Output the (X, Y) coordinate of the center of the cell containing the given text.  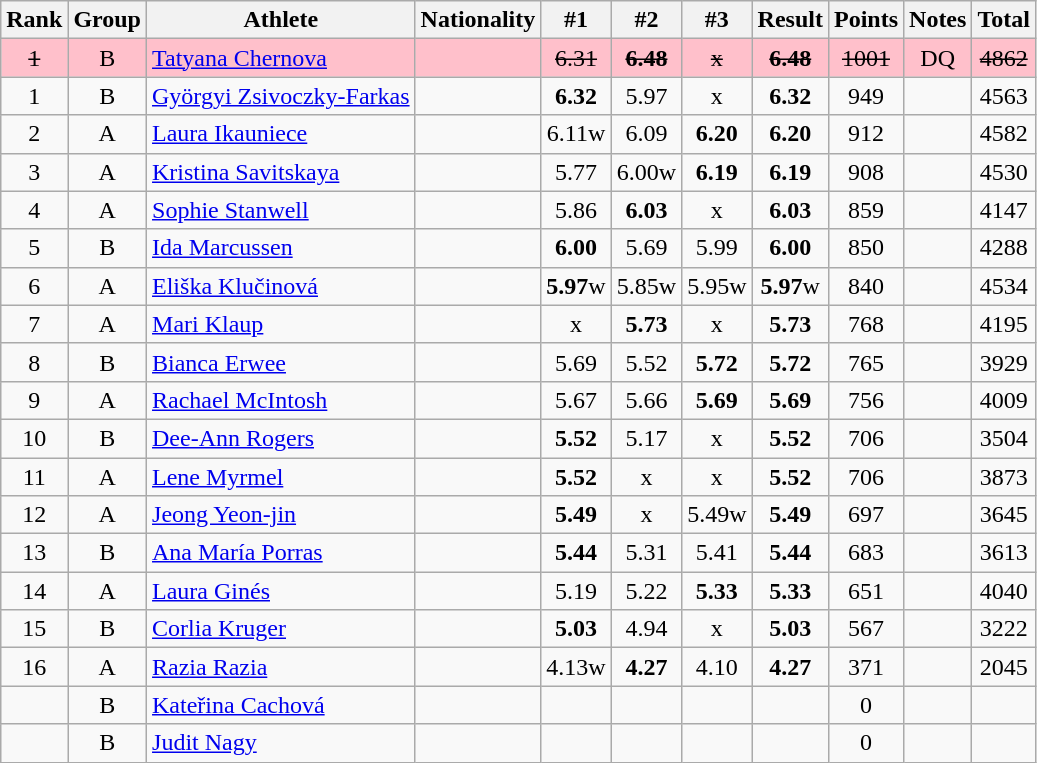
3873 (1004, 477)
5.67 (576, 400)
Corlia Kruger (282, 629)
697 (866, 515)
3929 (1004, 362)
5.95w (717, 286)
567 (866, 629)
4195 (1004, 324)
5.99 (717, 248)
4009 (1004, 400)
Judit Nagy (282, 743)
16 (34, 667)
371 (866, 667)
4288 (1004, 248)
840 (866, 286)
7 (34, 324)
Györgyi Zsivoczky-Farkas (282, 96)
5.86 (576, 210)
10 (34, 438)
651 (866, 591)
Kristina Savitskaya (282, 172)
4582 (1004, 134)
5.66 (646, 400)
908 (866, 172)
3 (34, 172)
859 (866, 210)
6.11w (576, 134)
4147 (1004, 210)
5.19 (576, 591)
Lene Myrmel (282, 477)
4.94 (646, 629)
Sophie Stanwell (282, 210)
Tatyana Chernova (282, 58)
765 (866, 362)
683 (866, 553)
9 (34, 400)
Result (790, 20)
3613 (1004, 553)
949 (866, 96)
12 (34, 515)
6.09 (646, 134)
13 (34, 553)
4040 (1004, 591)
4563 (1004, 96)
5.49w (717, 515)
Laura Ginés (282, 591)
850 (866, 248)
6.31 (576, 58)
14 (34, 591)
Eliška Klučinová (282, 286)
Kateřina Cachová (282, 705)
5.97 (646, 96)
#2 (646, 20)
Dee-Ann Rogers (282, 438)
#1 (576, 20)
5.31 (646, 553)
Notes (938, 20)
Athlete (282, 20)
#3 (717, 20)
912 (866, 134)
Mari Klaup (282, 324)
5.77 (576, 172)
6 (34, 286)
756 (866, 400)
Nationality (478, 20)
3645 (1004, 515)
Jeong Yeon-jin (282, 515)
1001 (866, 58)
4862 (1004, 58)
4534 (1004, 286)
5.41 (717, 553)
3222 (1004, 629)
Rachael McIntosh (282, 400)
Ida Marcussen (282, 248)
4 (34, 210)
2045 (1004, 667)
Total (1004, 20)
Rank (34, 20)
4530 (1004, 172)
Points (866, 20)
4.10 (717, 667)
2 (34, 134)
5.85w (646, 286)
5.22 (646, 591)
3504 (1004, 438)
15 (34, 629)
8 (34, 362)
11 (34, 477)
Group (108, 20)
Ana María Porras (282, 553)
4.13w (576, 667)
DQ (938, 58)
Bianca Erwee (282, 362)
Razia Razia (282, 667)
768 (866, 324)
5 (34, 248)
5.17 (646, 438)
Laura Ikauniece (282, 134)
6.00w (646, 172)
